Detect which cell encompasses the target text, then output its (x, y) center coordinate. 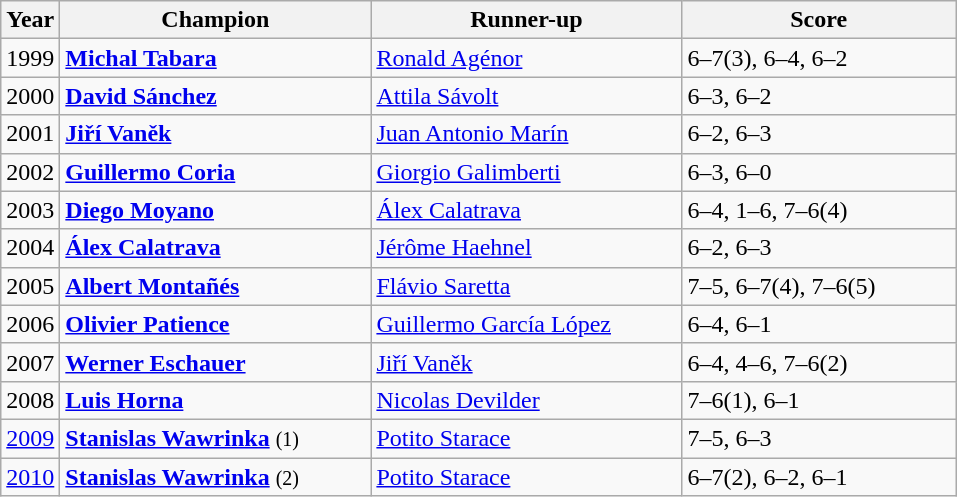
6–4, 4–6, 7–6(2) (819, 362)
Juan Antonio Marín (526, 134)
Olivier Patience (216, 324)
Diego Moyano (216, 210)
Stanislas Wawrinka (2) (216, 477)
7–6(1), 6–1 (819, 400)
David Sánchez (216, 96)
Ronald Agénor (526, 58)
Flávio Saretta (526, 286)
Champion (216, 20)
2010 (30, 477)
Guillermo García López (526, 324)
2006 (30, 324)
Michal Tabara (216, 58)
7–5, 6–3 (819, 438)
2002 (30, 172)
Runner-up (526, 20)
2003 (30, 210)
Giorgio Galimberti (526, 172)
Jérôme Haehnel (526, 248)
6–4, 1–6, 7–6(4) (819, 210)
Score (819, 20)
Guillermo Coria (216, 172)
6–3, 6–0 (819, 172)
2008 (30, 400)
2005 (30, 286)
2009 (30, 438)
1999 (30, 58)
2000 (30, 96)
Albert Montañés (216, 286)
2007 (30, 362)
6–7(3), 6–4, 6–2 (819, 58)
6–4, 6–1 (819, 324)
Werner Eschauer (216, 362)
Nicolas Devilder (526, 400)
6–3, 6–2 (819, 96)
Year (30, 20)
Luis Horna (216, 400)
Attila Sávolt (526, 96)
2001 (30, 134)
6–7(2), 6–2, 6–1 (819, 477)
7–5, 6–7(4), 7–6(5) (819, 286)
2004 (30, 248)
Stanislas Wawrinka (1) (216, 438)
